Capture the cell that displays the provided text and extract its (X, Y) central coordinate. 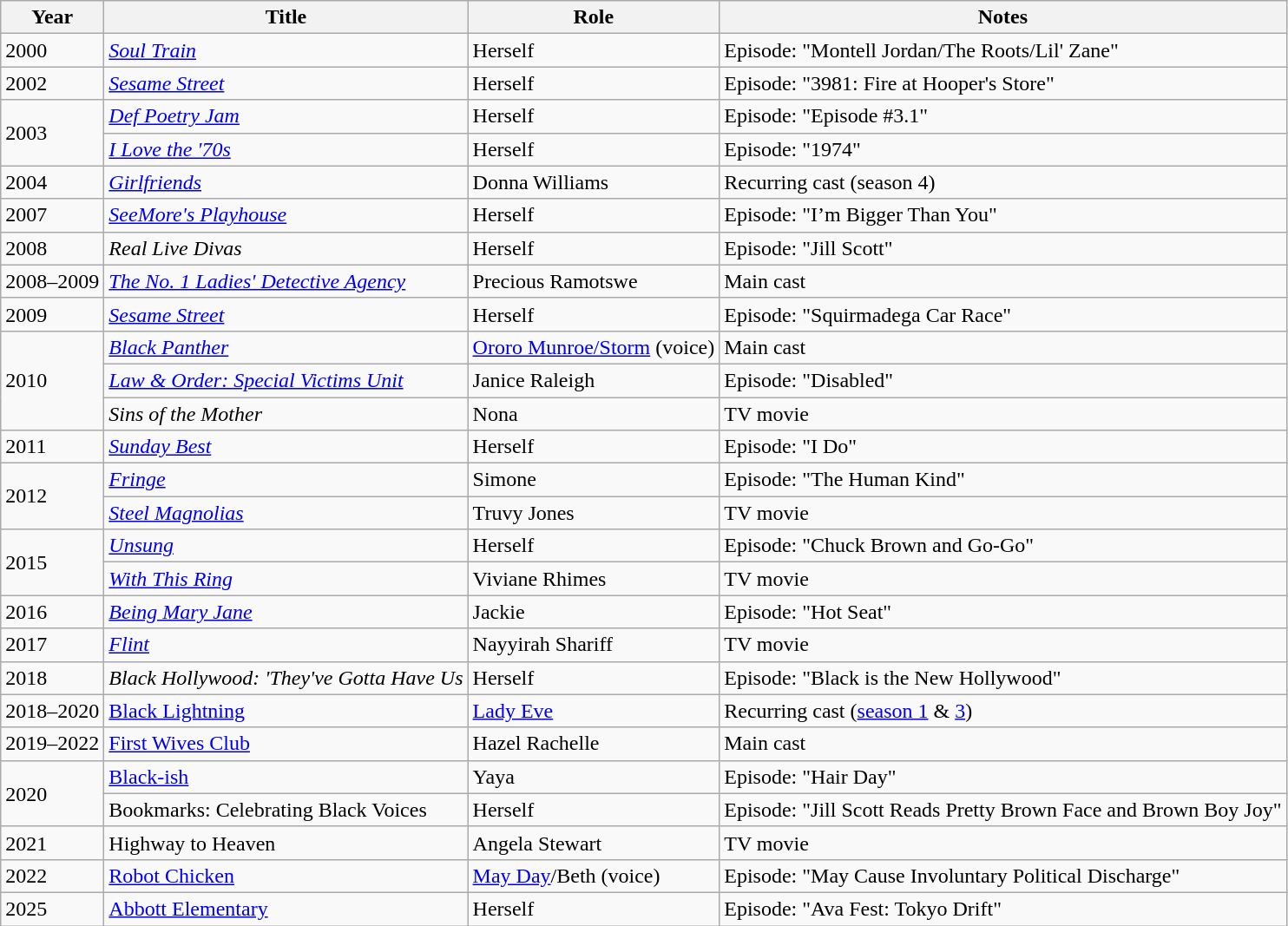
Episode: "Chuck Brown and Go-Go" (1003, 546)
Episode: "Squirmadega Car Race" (1003, 314)
May Day/Beth (voice) (594, 876)
Episode: "The Human Kind" (1003, 480)
Episode: "1974" (1003, 149)
Episode: "Hot Seat" (1003, 612)
2019–2022 (52, 744)
SeeMore's Playhouse (286, 215)
2004 (52, 182)
Lady Eve (594, 711)
With This Ring (286, 579)
Precious Ramotswe (594, 281)
2003 (52, 133)
I Love the '70s (286, 149)
Sunday Best (286, 447)
Hazel Rachelle (594, 744)
Black Panther (286, 347)
Viviane Rhimes (594, 579)
2008 (52, 248)
Episode: "Black is the New Hollywood" (1003, 678)
Girlfriends (286, 182)
Nayyirah Shariff (594, 645)
Law & Order: Special Victims Unit (286, 380)
Fringe (286, 480)
Jackie (594, 612)
2007 (52, 215)
Recurring cast (season 4) (1003, 182)
2021 (52, 843)
Episode: "I’m Bigger Than You" (1003, 215)
Donna Williams (594, 182)
Black Hollywood: 'They've Gotta Have Us (286, 678)
2020 (52, 793)
Notes (1003, 17)
Simone (594, 480)
Angela Stewart (594, 843)
Episode: "Jill Scott Reads Pretty Brown Face and Brown Boy Joy" (1003, 810)
2011 (52, 447)
Bookmarks: Celebrating Black Voices (286, 810)
Episode: "Disabled" (1003, 380)
Flint (286, 645)
2009 (52, 314)
Role (594, 17)
2017 (52, 645)
First Wives Club (286, 744)
Soul Train (286, 50)
Janice Raleigh (594, 380)
Episode: "Episode #3.1" (1003, 116)
Episode: "Jill Scott" (1003, 248)
2002 (52, 83)
Being Mary Jane (286, 612)
Steel Magnolias (286, 513)
Title (286, 17)
Abbott Elementary (286, 909)
Episode: "3981: Fire at Hooper's Store" (1003, 83)
Highway to Heaven (286, 843)
Ororo Munroe/Storm (voice) (594, 347)
2016 (52, 612)
2018 (52, 678)
Def Poetry Jam (286, 116)
Unsung (286, 546)
2008–2009 (52, 281)
Robot Chicken (286, 876)
Episode: "I Do" (1003, 447)
2018–2020 (52, 711)
Black Lightning (286, 711)
Sins of the Mother (286, 414)
2025 (52, 909)
Nona (594, 414)
Episode: "Montell Jordan/The Roots/Lil' Zane" (1003, 50)
Real Live Divas (286, 248)
2010 (52, 380)
2012 (52, 496)
Recurring cast (season 1 & 3) (1003, 711)
Year (52, 17)
Episode: "Hair Day" (1003, 777)
Yaya (594, 777)
The No. 1 Ladies' Detective Agency (286, 281)
2015 (52, 562)
Black-ish (286, 777)
Truvy Jones (594, 513)
Episode: "Ava Fest: Tokyo Drift" (1003, 909)
2000 (52, 50)
Episode: "May Cause Involuntary Political Discharge" (1003, 876)
2022 (52, 876)
